Return (x, y) of the center of cell containing provided text 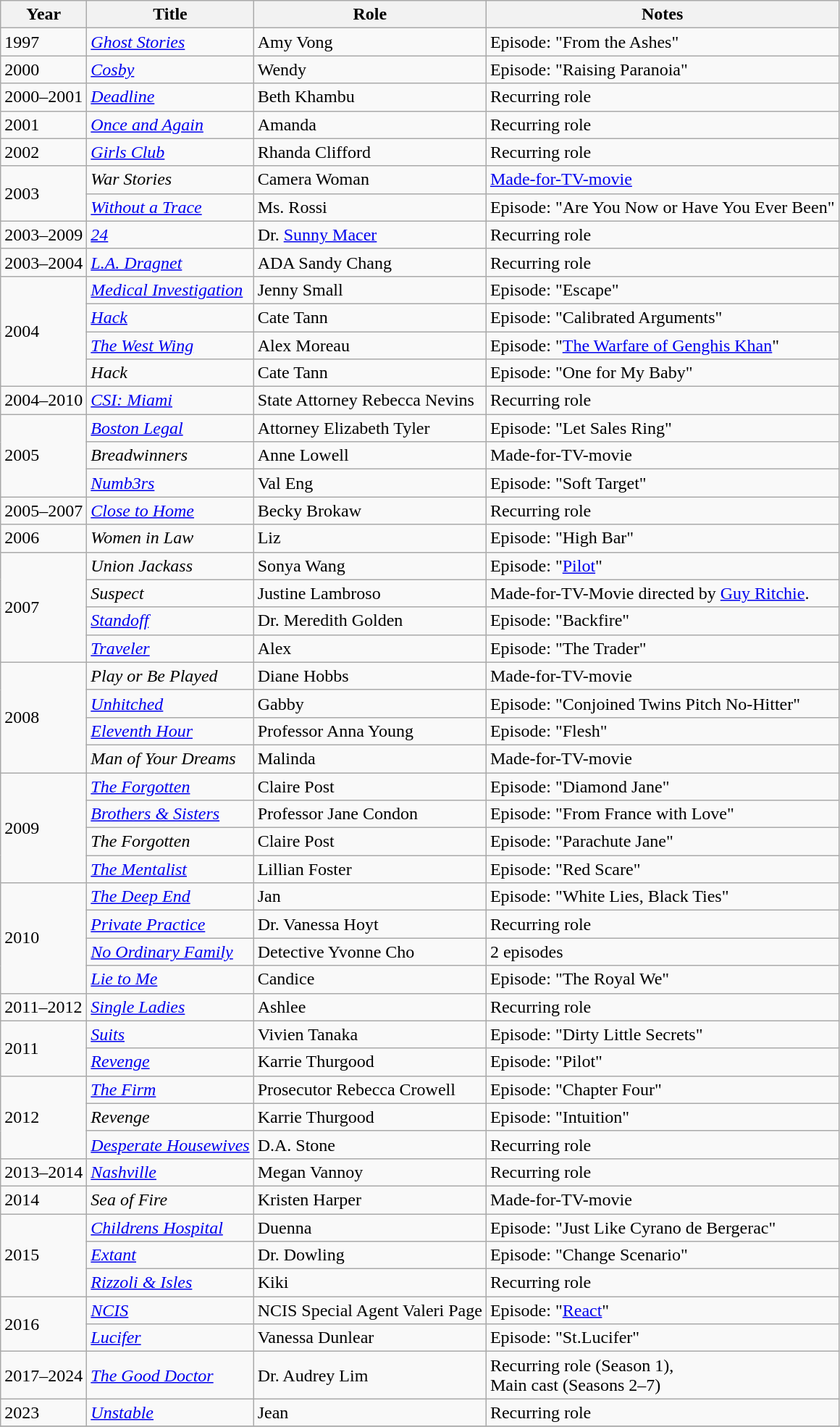
2004–2010 (43, 401)
Episode: "React" (662, 1310)
Rizzoli & Isles (170, 1283)
Episode: "Are You Now or Have You Ever Been" (662, 207)
Brothers & Sisters (170, 814)
Attorney Elizabeth Tyler (369, 428)
Anne Lowell (369, 456)
2002 (43, 152)
Rhanda Clifford (369, 152)
Boston Legal (170, 428)
Vanessa Dunlear (369, 1338)
1997 (43, 42)
Alex (369, 648)
Malinda (369, 758)
Union Jackass (170, 566)
2010 (43, 938)
Episode: "Change Scenario" (662, 1255)
War Stories (170, 180)
Episode: "Red Scare" (662, 869)
2008 (43, 717)
Cosby (170, 70)
2 episodes (662, 952)
Ms. Rossi (369, 207)
Deadline (170, 97)
The Firm (170, 1089)
2017–2024 (43, 1375)
Recurring role (Season 1),Main cast (Seasons 2–7) (662, 1375)
Lillian Foster (369, 869)
2000–2001 (43, 97)
Kristen Harper (369, 1200)
Lie to Me (170, 979)
Women in Law (170, 538)
Episode: "Conjoined Twins Pitch No-Hitter" (662, 703)
Episode: "Chapter Four" (662, 1089)
Lucifer (170, 1338)
Year (43, 14)
2001 (43, 125)
Episode: "Diamond Jane" (662, 786)
No Ordinary Family (170, 952)
Dr. Dowling (369, 1255)
L.A. Dragnet (170, 262)
Episode: "Raising Paranoia" (662, 70)
2005 (43, 456)
24 (170, 235)
Private Practice (170, 924)
2011–2012 (43, 1007)
Justine Lambroso (369, 593)
Dr. Vanessa Hoyt (369, 924)
Episode: "St.Lucifer" (662, 1338)
Standoff (170, 621)
Episode: "Calibrated Arguments" (662, 317)
Episode: "The Royal We" (662, 979)
Desperate Housewives (170, 1144)
Episode: "Dirty Little Secrets" (662, 1034)
Episode: "Soft Target" (662, 483)
Jan (369, 897)
Episode: "From the Ashes" (662, 42)
Role (369, 14)
Notes (662, 14)
Man of Your Dreams (170, 758)
Professor Anna Young (369, 731)
Episode: "From France with Love" (662, 814)
Episode: "One for My Baby" (662, 373)
2006 (43, 538)
2015 (43, 1255)
Professor Jane Condon (369, 814)
Episode: "Escape" (662, 290)
Sonya Wang (369, 566)
CSI: Miami (170, 401)
Jenny Small (369, 290)
Episode: "The Warfare of Genghis Khan" (662, 346)
Sea of Fire (170, 1200)
Dr. Audrey Lim (369, 1375)
Episode: "White Lies, Black Ties" (662, 897)
Breadwinners (170, 456)
Suits (170, 1034)
Beth Khambu (369, 97)
Val Eng (369, 483)
2003–2004 (43, 262)
Duenna (369, 1228)
Alex Moreau (369, 346)
Childrens Hospital (170, 1228)
2016 (43, 1324)
Dr. Meredith Golden (369, 621)
NCIS (170, 1310)
Episode: "Flesh" (662, 731)
2003–2009 (43, 235)
2023 (43, 1413)
Becky Brokaw (369, 511)
Single Ladies (170, 1007)
Episode: "Intuition" (662, 1117)
Kiki (369, 1283)
Gabby (369, 703)
Play or Be Played (170, 676)
2011 (43, 1048)
2003 (43, 193)
Numb3rs (170, 483)
Nashville (170, 1172)
Ashlee (369, 1007)
Made-for-TV-Movie directed by Guy Ritchie. (662, 593)
Medical Investigation (170, 290)
Wendy (369, 70)
2005–2007 (43, 511)
2004 (43, 331)
Unhitched (170, 703)
Episode: "Let Sales Ring" (662, 428)
The West Wing (170, 346)
Episode: "Parachute Jane" (662, 842)
Camera Woman (369, 180)
Jean (369, 1413)
Eleventh Hour (170, 731)
The Mentalist (170, 869)
D.A. Stone (369, 1144)
Girls Club (170, 152)
Dr. Sunny Macer (369, 235)
Traveler (170, 648)
Diane Hobbs (369, 676)
Amy Vong (369, 42)
Extant (170, 1255)
Unstable (170, 1413)
Liz (369, 538)
Close to Home (170, 511)
Vivien Tanaka (369, 1034)
Without a Trace (170, 207)
ADA Sandy Chang (369, 262)
Detective Yvonne Cho (369, 952)
Suspect (170, 593)
Title (170, 14)
Once and Again (170, 125)
State Attorney Rebecca Nevins (369, 401)
The Deep End (170, 897)
Megan Vannoy (369, 1172)
2013–2014 (43, 1172)
Prosecutor Rebecca Crowell (369, 1089)
The Good Doctor (170, 1375)
2014 (43, 1200)
2009 (43, 827)
Ghost Stories (170, 42)
Amanda (369, 125)
NCIS Special Agent Valeri Page (369, 1310)
Candice (369, 979)
Episode: "Backfire" (662, 621)
Episode: "High Bar" (662, 538)
2007 (43, 607)
Episode: "The Trader" (662, 648)
2000 (43, 70)
2012 (43, 1117)
Episode: "Just Like Cyrano de Bergerac" (662, 1228)
